From the cell containing the given text, extract its center point as [X, Y] coordinate. 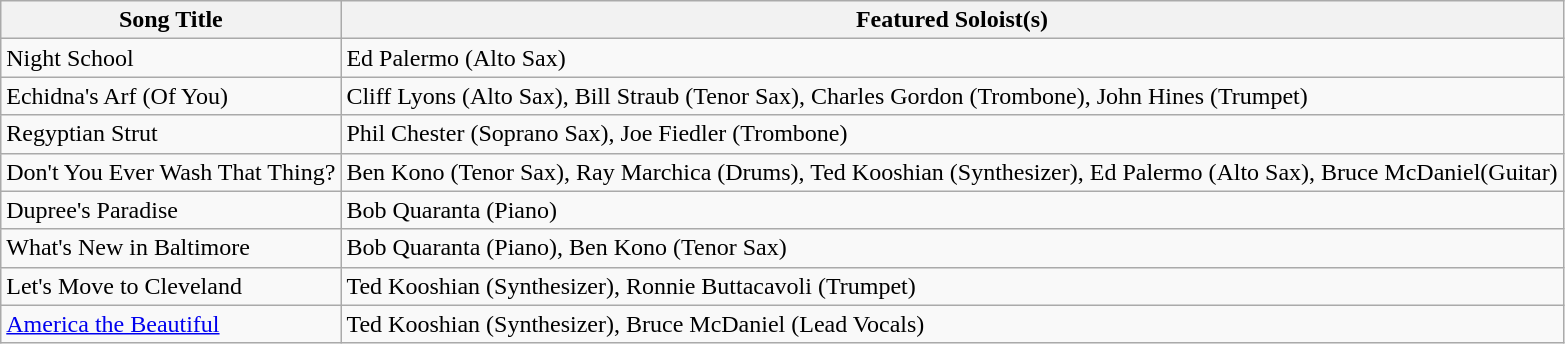
Dupree's Paradise [171, 210]
Ed Palermo (Alto Sax) [952, 58]
Echidna's Arf (Of You) [171, 96]
Phil Chester (Soprano Sax), Joe Fiedler (Trombone) [952, 134]
Ben Kono (Tenor Sax), Ray Marchica (Drums), Ted Kooshian (Synthesizer), Ed Palermo (Alto Sax), Bruce McDaniel(Guitar) [952, 172]
Featured Soloist(s) [952, 20]
Ted Kooshian (Synthesizer), Ronnie Buttacavoli (Trumpet) [952, 286]
Song Title [171, 20]
Regyptian Strut [171, 134]
What's New in Baltimore [171, 248]
Bob Quaranta (Piano) [952, 210]
America the Beautiful [171, 324]
Ted Kooshian (Synthesizer), Bruce McDaniel (Lead Vocals) [952, 324]
Bob Quaranta (Piano), Ben Kono (Tenor Sax) [952, 248]
Cliff Lyons (Alto Sax), Bill Straub (Tenor Sax), Charles Gordon (Trombone), John Hines (Trumpet) [952, 96]
Don't You Ever Wash That Thing? [171, 172]
Night School [171, 58]
Let's Move to Cleveland [171, 286]
